Return the [x, y] coordinate for the center point of the cell that contains the specified text.  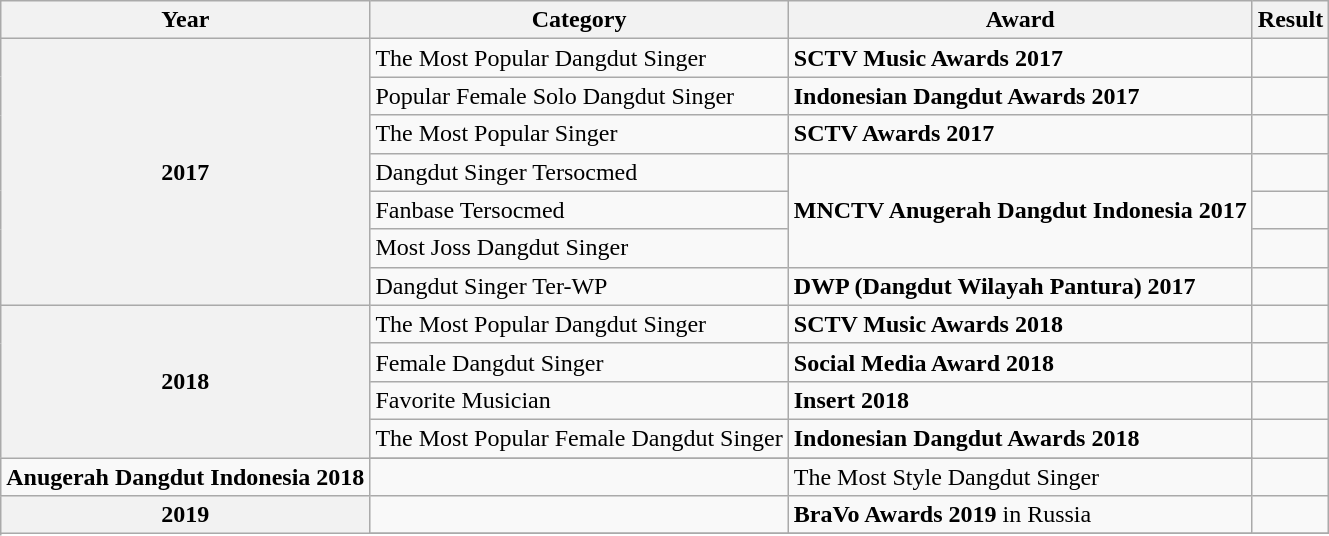
2019 [186, 515]
BraVo Awards 2019 in Russia [1020, 515]
The Most Popular Singer [579, 134]
DWP (Dangdut Wilayah Pantura) 2017 [1020, 286]
Dangdut Singer Ter-WP [579, 286]
Social Media Award 2018 [1020, 362]
Award [1020, 20]
Dangdut Singer Tersocmed [579, 172]
Most Joss Dangdut Singer [579, 248]
MNCTV Anugerah Dangdut Indonesia 2017 [1020, 210]
Fanbase Tersocmed [579, 210]
Favorite Musician [579, 400]
Indonesian Dangdut Awards 2018 [1020, 438]
SCTV Awards 2017 [1020, 134]
Popular Female Solo Dangdut Singer [579, 96]
Result [1290, 20]
SCTV Music Awards 2018 [1020, 324]
The Most Style Dangdut Singer [1020, 477]
2017 [186, 172]
Female Dangdut Singer [579, 362]
Insert 2018 [1020, 400]
2018 [186, 381]
Year [186, 20]
SCTV Music Awards 2017 [1020, 58]
The Most Popular Female Dangdut Singer [579, 438]
Indonesian Dangdut Awards 2017 [1020, 96]
Anugerah Dangdut Indonesia 2018 [186, 477]
Category [579, 20]
